Scan for the cell matching the given text and deliver its [X, Y] coordinate at center. 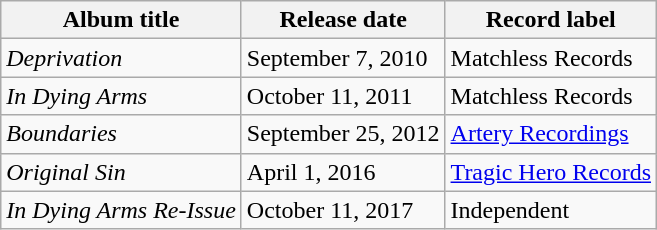
April 1, 2016 [343, 172]
Tragic Hero Records [550, 172]
October 11, 2011 [343, 96]
Artery Recordings [550, 134]
Boundaries [122, 134]
Album title [122, 20]
Original Sin [122, 172]
September 7, 2010 [343, 58]
Release date [343, 20]
Independent [550, 210]
In Dying Arms Re-Issue [122, 210]
October 11, 2017 [343, 210]
Record label [550, 20]
September 25, 2012 [343, 134]
Deprivation [122, 58]
In Dying Arms [122, 96]
